Identify which cell holds the provided text, then report its [X, Y] central coordinate. 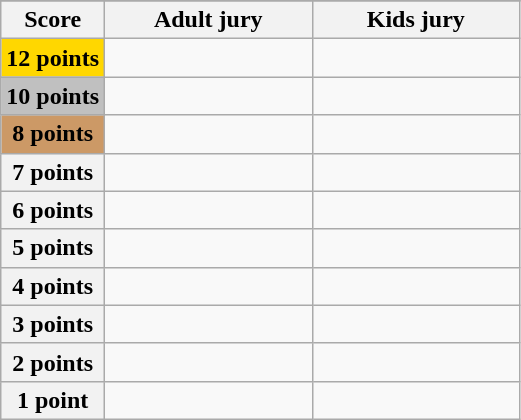
1 point [53, 400]
12 points [53, 58]
Adult jury [209, 20]
6 points [53, 210]
8 points [53, 134]
2 points [53, 362]
7 points [53, 172]
10 points [53, 96]
3 points [53, 324]
5 points [53, 248]
4 points [53, 286]
Score [53, 20]
Kids jury [416, 20]
